Determine the (X, Y) coordinate at the center of the cell enclosing the given text.  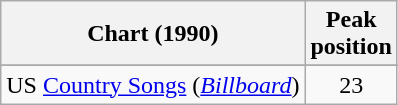
Peakposition (351, 34)
US Country Songs (Billboard) (153, 85)
23 (351, 85)
Chart (1990) (153, 34)
